Return the (x, y) coordinate for the center point of the cell that contains the specified text.  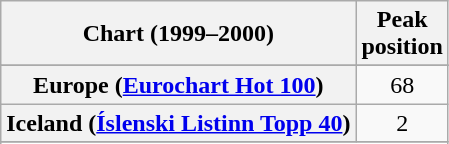
Europe (Eurochart Hot 100) (178, 85)
Chart (1999–2000) (178, 34)
Peakposition (402, 34)
68 (402, 85)
Iceland (Íslenski Listinn Topp 40) (178, 123)
2 (402, 123)
